Scan for the cell matching the given text and deliver its (x, y) coordinate at center. 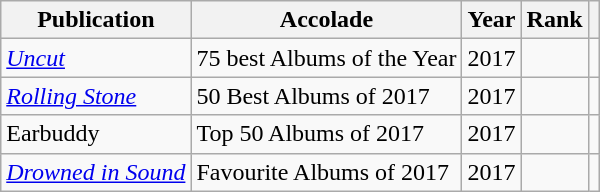
Favourite Albums of 2017 (326, 172)
Publication (96, 20)
50 Best Albums of 2017 (326, 96)
Top 50 Albums of 2017 (326, 134)
Accolade (326, 20)
Uncut (96, 58)
Rolling Stone (96, 96)
Rank (554, 20)
Drowned in Sound (96, 172)
Earbuddy (96, 134)
Year (492, 20)
75 best Albums of the Year (326, 58)
